Output the (x, y) coordinate of the center of the cell containing the given text.  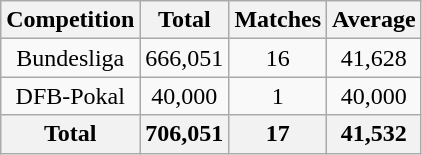
16 (278, 58)
706,051 (184, 134)
Competition (70, 20)
DFB-Pokal (70, 96)
Matches (278, 20)
41,532 (374, 134)
1 (278, 96)
17 (278, 134)
Average (374, 20)
Bundesliga (70, 58)
666,051 (184, 58)
41,628 (374, 58)
